Detect which cell encompasses the target text, then output its [x, y] center coordinate. 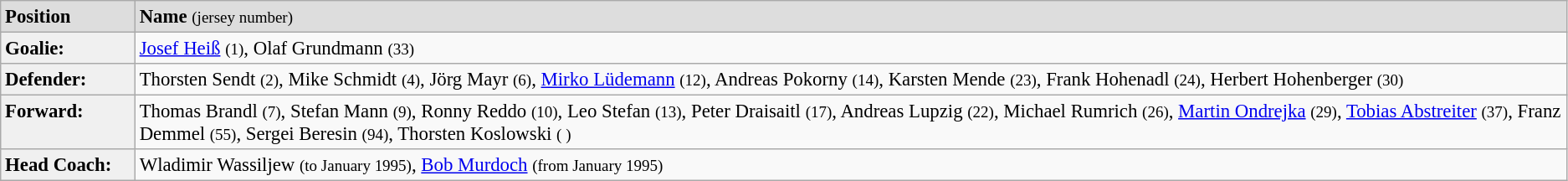
Goalie: [69, 49]
Wladimir Wassiljew (to January 1995), Bob Murdoch (from January 1995) [850, 165]
Forward: [69, 122]
Defender: [69, 80]
Head Coach: [69, 165]
Josef Heiß (1), Olaf Grundmann (33) [850, 49]
Name (jersey number) [850, 17]
Position [69, 17]
